Provide the [x, y] coordinate of the cell's center where the given text is located.  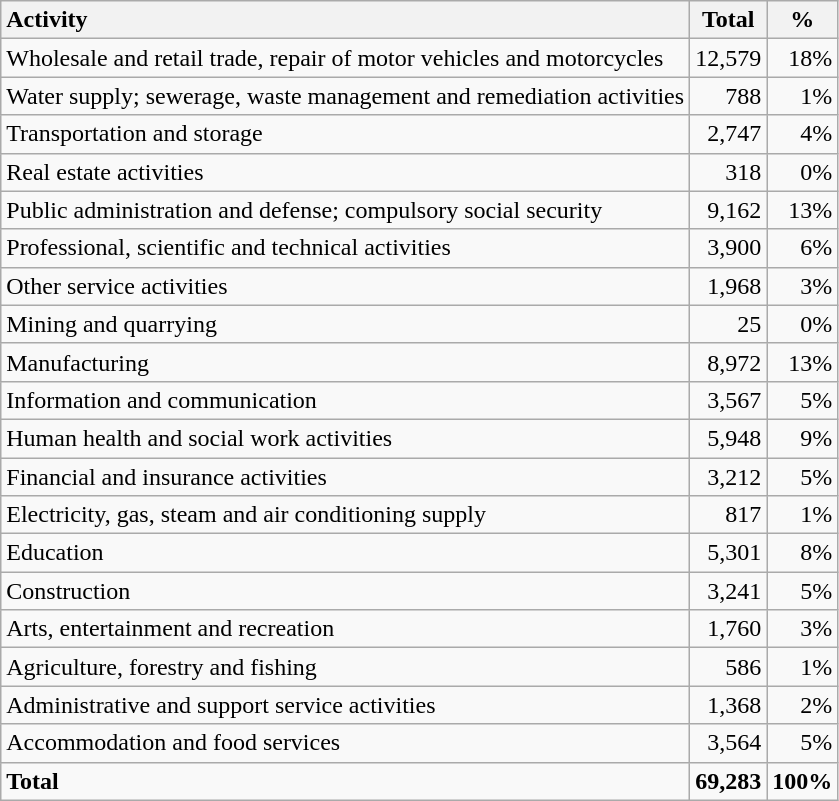
Administrative and support service activities [346, 705]
Agriculture, forestry and fishing [346, 667]
3,241 [728, 591]
Public administration and defense; compulsory social security [346, 210]
Transportation and storage [346, 134]
Construction [346, 591]
788 [728, 96]
3,564 [728, 743]
9% [802, 438]
Accommodation and food services [346, 743]
18% [802, 58]
9,162 [728, 210]
Human health and social work activities [346, 438]
2,747 [728, 134]
2% [802, 705]
Real estate activities [346, 172]
69,283 [728, 781]
318 [728, 172]
Electricity, gas, steam and air conditioning supply [346, 515]
586 [728, 667]
Arts, entertainment and recreation [346, 629]
Wholesale and retail trade, repair of motor vehicles and motorcycles [346, 58]
3,567 [728, 400]
Manufacturing [346, 362]
100% [802, 781]
Financial and insurance activities [346, 477]
3,900 [728, 248]
Activity [346, 20]
6% [802, 248]
12,579 [728, 58]
817 [728, 515]
1,368 [728, 705]
1,760 [728, 629]
5,301 [728, 553]
4% [802, 134]
Information and communication [346, 400]
5,948 [728, 438]
25 [728, 324]
Mining and quarrying [346, 324]
Other service activities [346, 286]
1,968 [728, 286]
8% [802, 553]
Education [346, 553]
Water supply; sewerage, waste management and remediation activities [346, 96]
Professional, scientific and technical activities [346, 248]
8,972 [728, 362]
3,212 [728, 477]
% [802, 20]
